Locate the cell with the specified text and output its [x, y] center coordinate. 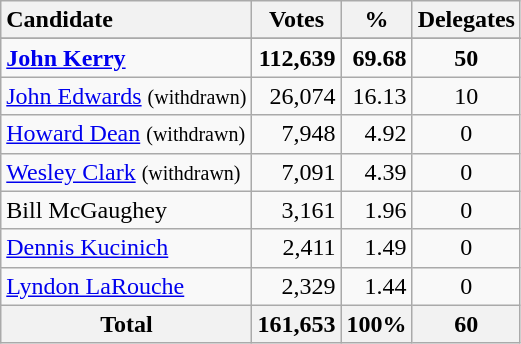
2,411 [296, 248]
26,074 [296, 96]
Dennis Kucinich [126, 248]
Candidate [126, 20]
John Edwards (withdrawn) [126, 96]
3,161 [296, 210]
% [376, 20]
Bill McGaughey [126, 210]
100% [376, 324]
161,653 [296, 324]
60 [466, 324]
4.39 [376, 172]
7,948 [296, 134]
1.44 [376, 286]
1.49 [376, 248]
7,091 [296, 172]
69.68 [376, 58]
Total [126, 324]
1.96 [376, 210]
John Kerry [126, 58]
16.13 [376, 96]
4.92 [376, 134]
112,639 [296, 58]
50 [466, 58]
2,329 [296, 286]
10 [466, 96]
Delegates [466, 20]
Howard Dean (withdrawn) [126, 134]
Lyndon LaRouche [126, 286]
Wesley Clark (withdrawn) [126, 172]
Votes [296, 20]
